Find where the given text appears and provide that cell's center as (X, Y) coordinate. 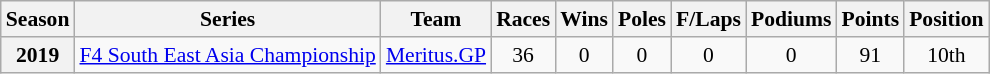
Wins (584, 19)
Meritus.GP (436, 55)
Podiums (792, 19)
10th (946, 55)
91 (870, 55)
F/Laps (708, 19)
F4 South East Asia Championship (227, 55)
Season (38, 19)
Points (870, 19)
Series (227, 19)
2019 (38, 55)
36 (523, 55)
Poles (642, 19)
Races (523, 19)
Team (436, 19)
Position (946, 19)
